Return [x, y] of the center of cell containing provided text 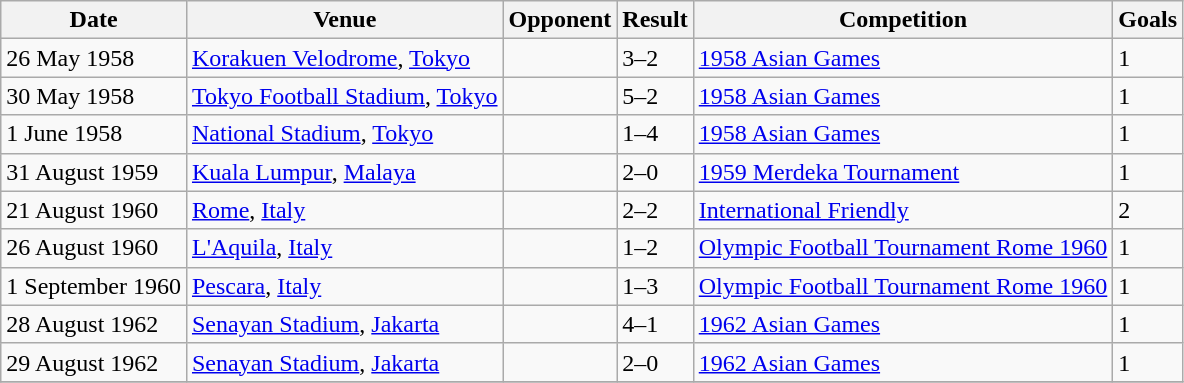
26 August 1960 [94, 248]
2–2 [655, 210]
Korakuen Velodrome, Tokyo [344, 58]
L'Aquila, Italy [344, 248]
2 [1148, 210]
Date [94, 20]
1–4 [655, 134]
1 June 1958 [94, 134]
3–2 [655, 58]
National Stadium, Tokyo [344, 134]
Tokyo Football Stadium, Tokyo [344, 96]
1 September 1960 [94, 286]
26 May 1958 [94, 58]
5–2 [655, 96]
30 May 1958 [94, 96]
Goals [1148, 20]
29 August 1962 [94, 362]
Rome, Italy [344, 210]
Result [655, 20]
Competition [903, 20]
1–3 [655, 286]
4–1 [655, 324]
Kuala Lumpur, Malaya [344, 172]
1959 Merdeka Tournament [903, 172]
Venue [344, 20]
28 August 1962 [94, 324]
Opponent [560, 20]
International Friendly [903, 210]
Pescara, Italy [344, 286]
21 August 1960 [94, 210]
31 August 1959 [94, 172]
1–2 [655, 248]
